Capture the cell that displays the provided text and extract its (x, y) central coordinate. 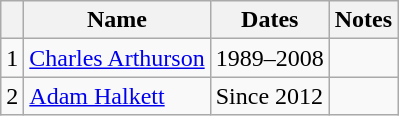
1 (12, 58)
Notes (363, 20)
Since 2012 (270, 96)
1989–2008 (270, 58)
Dates (270, 20)
Name (117, 20)
2 (12, 96)
Charles Arthurson (117, 58)
Adam Halkett (117, 96)
